Search for the cell housing the specified text and yield its (X, Y) center coordinate. 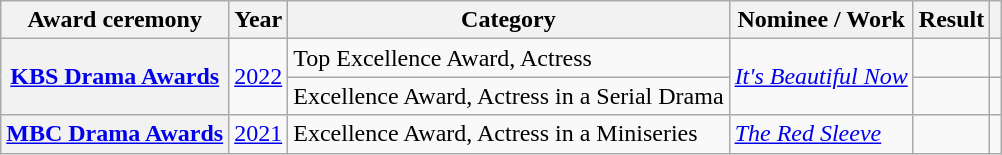
Award ceremony (115, 20)
MBC Drama Awards (115, 134)
Excellence Award, Actress in a Miniseries (508, 134)
Excellence Award, Actress in a Serial Drama (508, 96)
The Red Sleeve (821, 134)
Top Excellence Award, Actress (508, 58)
KBS Drama Awards (115, 77)
Year (258, 20)
It's Beautiful Now (821, 77)
2021 (258, 134)
Category (508, 20)
Result (951, 20)
Nominee / Work (821, 20)
2022 (258, 77)
